Capture the cell that displays the provided text and extract its (X, Y) central coordinate. 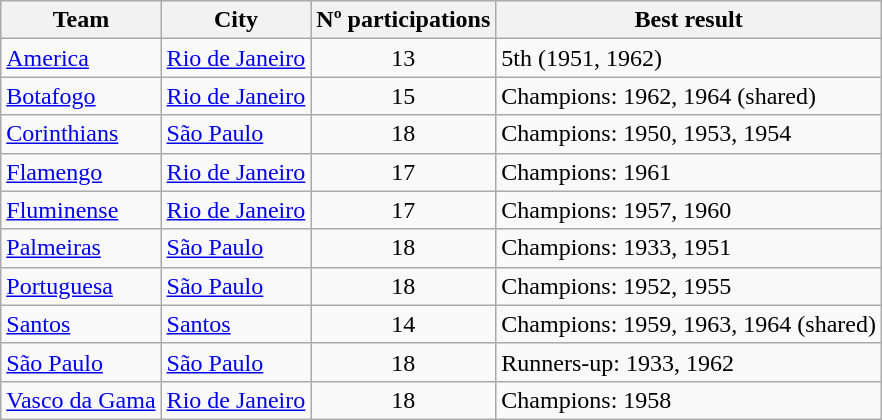
14 (404, 324)
Champions: 1959, 1963, 1964 (shared) (689, 324)
Champions: 1961 (689, 172)
Champions: 1962, 1964 (shared) (689, 96)
15 (404, 96)
Nº participations (404, 20)
Best result (689, 20)
Champions: 1933, 1951 (689, 248)
Team (81, 20)
5th (1951, 1962) (689, 58)
Portuguesa (81, 286)
America (81, 58)
Champions: 1958 (689, 400)
Botafogo (81, 96)
Flamengo (81, 172)
Corinthians (81, 134)
Runners-up: 1933, 1962 (689, 362)
Champions: 1957, 1960 (689, 210)
Champions: 1952, 1955 (689, 286)
Vasco da Gama (81, 400)
Palmeiras (81, 248)
Fluminense (81, 210)
Champions: 1950, 1953, 1954 (689, 134)
13 (404, 58)
City (236, 20)
